From the cell containing the given text, extract its center point as (X, Y) coordinate. 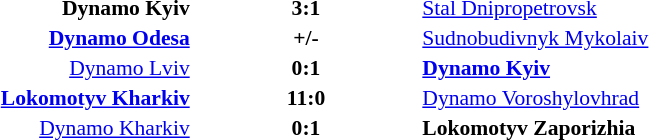
0:1 (306, 68)
11:0 (306, 98)
+/- (306, 38)
